Determine the [X, Y] coordinate at the center of the cell enclosing the given text.  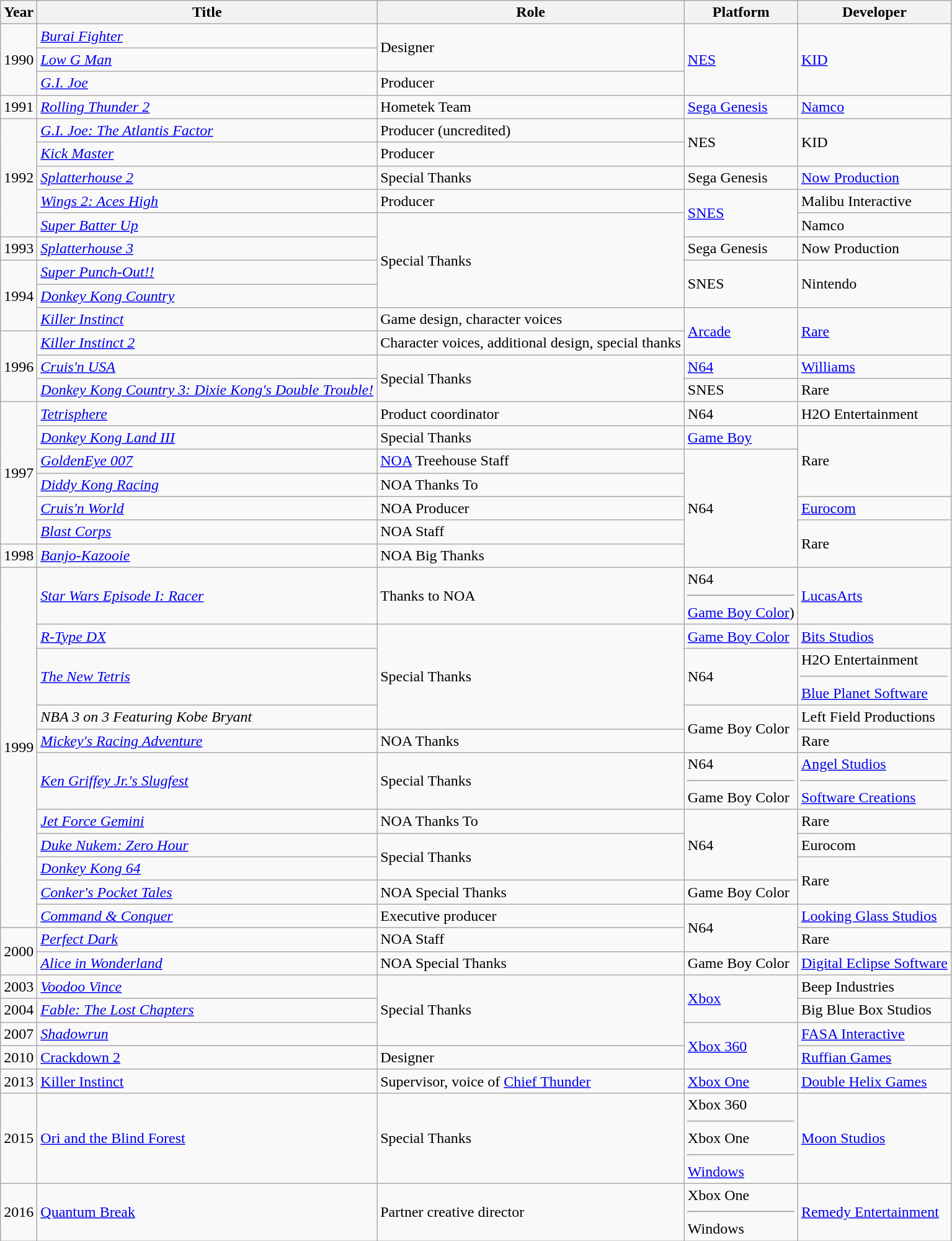
Digital Eclipse Software [874, 963]
Nintendo [874, 284]
Double Helix Games [874, 1081]
Donkey Kong Land III [207, 437]
Duke Nukem: Zero Hour [207, 845]
Title [207, 12]
1996 [19, 367]
2003 [19, 987]
Wings 2: Aces High [207, 201]
Partner creative director [531, 1212]
1994 [19, 295]
Hometek Team [531, 107]
Conker's Pocket Tales [207, 892]
H2O Entertainment [874, 414]
Jet Force Gemini [207, 822]
Developer [874, 12]
Year [19, 12]
Voodoo Vince [207, 987]
Moon Studios [874, 1138]
Rolling Thunder 2 [207, 107]
Killer Instinct 2 [207, 343]
Low G Man [207, 60]
LucasArts [874, 596]
Role [531, 12]
Character voices, additional design, special thanks [531, 343]
Tetrisphere [207, 414]
Banjo-Kazooie [207, 555]
Shadowrun [207, 1034]
Beep Industries [874, 987]
Xbox [741, 998]
Product coordinator [531, 414]
Crackdown 2 [207, 1057]
Mickey's Racing Adventure [207, 740]
Donkey Kong 64 [207, 869]
Blast Corps [207, 532]
Big Blue Box Studios [874, 1010]
Cruis'n World [207, 508]
Donkey Kong Country [207, 296]
Alice in Wonderland [207, 963]
Diddy Kong Racing [207, 485]
H2O EntertainmentBlue Planet Software [874, 676]
Xbox 360Xbox OneWindows [741, 1138]
1991 [19, 107]
Platform [741, 12]
Thanks to NOA [531, 596]
GoldenEye 007 [207, 461]
2007 [19, 1034]
NOA Big Thanks [531, 555]
Ruffian Games [874, 1057]
2015 [19, 1138]
Splatterhouse 3 [207, 248]
Donkey Kong Country 3: Dixie Kong's Double Trouble! [207, 390]
Quantum Break [207, 1212]
NOA Thanks [531, 740]
Cruis'n USA [207, 367]
Fable: The Lost Chapters [207, 1010]
1990 [19, 60]
NOA Treehouse Staff [531, 461]
1999 [19, 747]
Burai Fighter [207, 36]
2010 [19, 1057]
Xbox 360 [741, 1046]
Super Punch-Out!! [207, 272]
Executive producer [531, 916]
G.I. Joe [207, 83]
Williams [874, 367]
Ken Griffey Jr.'s Slugfest [207, 781]
Xbox One [741, 1081]
NBA 3 on 3 Featuring Kobe Bryant [207, 717]
Splatterhouse 2 [207, 177]
Malibu Interactive [874, 201]
Left Field Productions [874, 717]
2016 [19, 1212]
Angel StudiosSoftware Creations [874, 781]
Remedy Entertainment [874, 1212]
Super Batter Up [207, 225]
1997 [19, 473]
The New Tetris [207, 676]
FASA Interactive [874, 1034]
2013 [19, 1081]
N64Game Boy Color [741, 781]
Bits Studios [874, 636]
Supervisor, voice of Chief Thunder [531, 1081]
1998 [19, 555]
Xbox OneWindows [741, 1212]
2000 [19, 951]
1993 [19, 248]
2004 [19, 1010]
Arcade [741, 331]
Producer (uncredited) [531, 130]
1992 [19, 177]
Perfect Dark [207, 939]
Game Boy [741, 437]
N64Game Boy Color) [741, 596]
Ori and the Blind Forest [207, 1138]
R-Type DX [207, 636]
Kick Master [207, 154]
G.I. Joe: The Atlantis Factor [207, 130]
Game design, character voices [531, 320]
Command & Conquer [207, 916]
Star Wars Episode I: Racer [207, 596]
NOA Producer [531, 508]
Looking Glass Studios [874, 916]
